Return (x, y) of the center of cell containing provided text 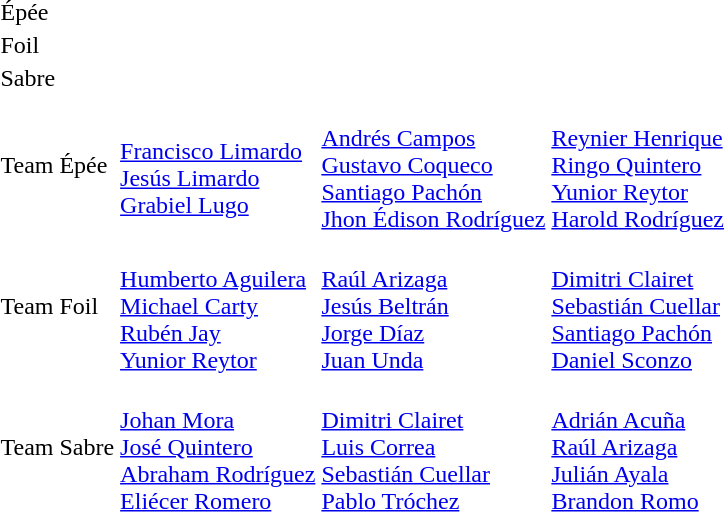
Andrés CamposGustavo CoquecoSantiago PachónJhon Édison Rodríguez (434, 165)
Francisco LimardoJesús LimardoGrabiel Lugo (218, 165)
Raúl ArizagaJesús BeltránJorge DíazJuan Unda (434, 306)
Humberto AguileraMichael CartyRubén JayYunior Reytor (218, 306)
